Scan for the cell matching the given text and deliver its (x, y) coordinate at center. 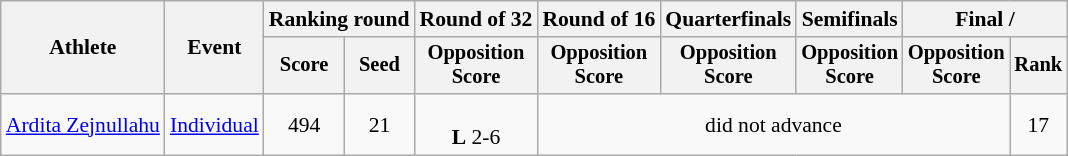
Quarterfinals (728, 19)
Athlete (83, 48)
did not advance (773, 124)
Ardita Zejnullahu (83, 124)
Round of 16 (598, 19)
Rank (1039, 66)
Event (214, 48)
Seed (379, 66)
Final / (985, 19)
494 (304, 124)
L 2-6 (476, 124)
Round of 32 (476, 19)
Ranking round (340, 19)
21 (379, 124)
Score (304, 66)
Semifinals (850, 19)
Individual (214, 124)
17 (1039, 124)
